Determine the [X, Y] coordinate at the center of the cell enclosing the given text.  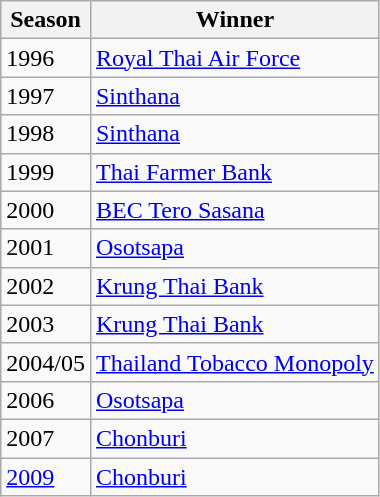
2007 [46, 438]
1996 [46, 58]
2001 [46, 248]
2004/05 [46, 362]
Thai Farmer Bank [234, 172]
1998 [46, 134]
Royal Thai Air Force [234, 58]
BEC Tero Sasana [234, 210]
Winner [234, 20]
2002 [46, 286]
2000 [46, 210]
1997 [46, 96]
2003 [46, 324]
1999 [46, 172]
2006 [46, 400]
Thailand Tobacco Monopoly [234, 362]
Season [46, 20]
2009 [46, 477]
